For the text-containing cell, return its midpoint in [X, Y] coordinate format. 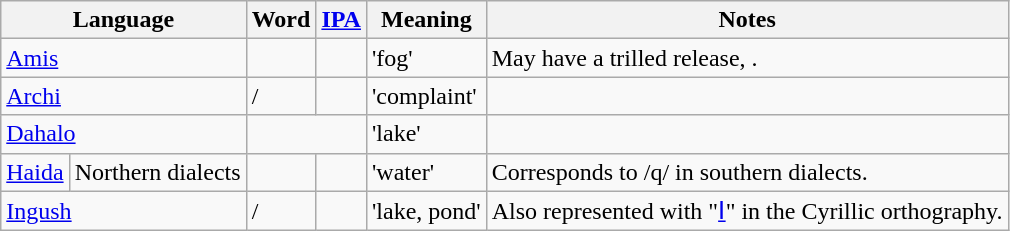
Dahalo [124, 134]
Also represented with "Ӏ" in the Cyrillic orthography. [747, 211]
May have a trilled release, . [747, 58]
Word [281, 20]
Notes [747, 20]
Haida [35, 172]
'complaint' [426, 96]
Northern dialects [158, 172]
'lake' [426, 134]
IPA [342, 20]
'lake, pond' [426, 211]
'water' [426, 172]
Language [124, 20]
Ingush [124, 211]
'fog' [426, 58]
Corresponds to /q/ in southern dialects. [747, 172]
Meaning [426, 20]
Amis [124, 58]
Archi [124, 96]
